Find where the given text appears and provide that cell's center as (X, Y) coordinate. 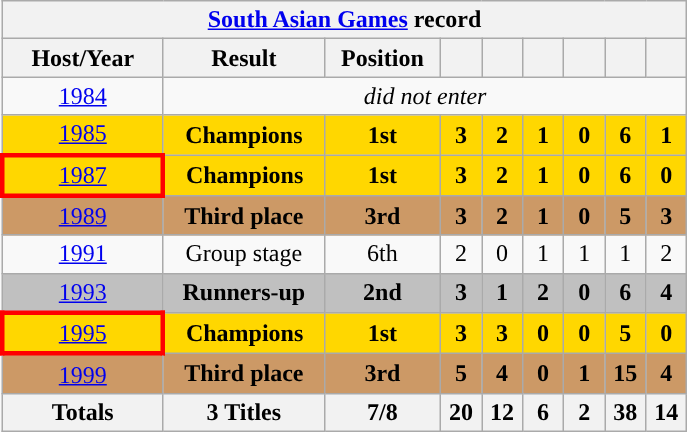
1993 (82, 293)
2nd (382, 293)
1985 (82, 135)
15 (626, 374)
1999 (82, 374)
1989 (82, 216)
1991 (82, 254)
6th (382, 254)
38 (626, 412)
1995 (82, 334)
South Asian Games record (344, 20)
12 (502, 412)
1984 (82, 96)
Result (244, 58)
Runners-up (244, 293)
7/8 (382, 412)
Position (382, 58)
Totals (82, 412)
20 (460, 412)
did not enter (425, 96)
1987 (82, 174)
Host/Year (82, 58)
3 Titles (244, 412)
Group stage (244, 254)
14 (666, 412)
